Find where the given text appears and provide that cell's center as (x, y) coordinate. 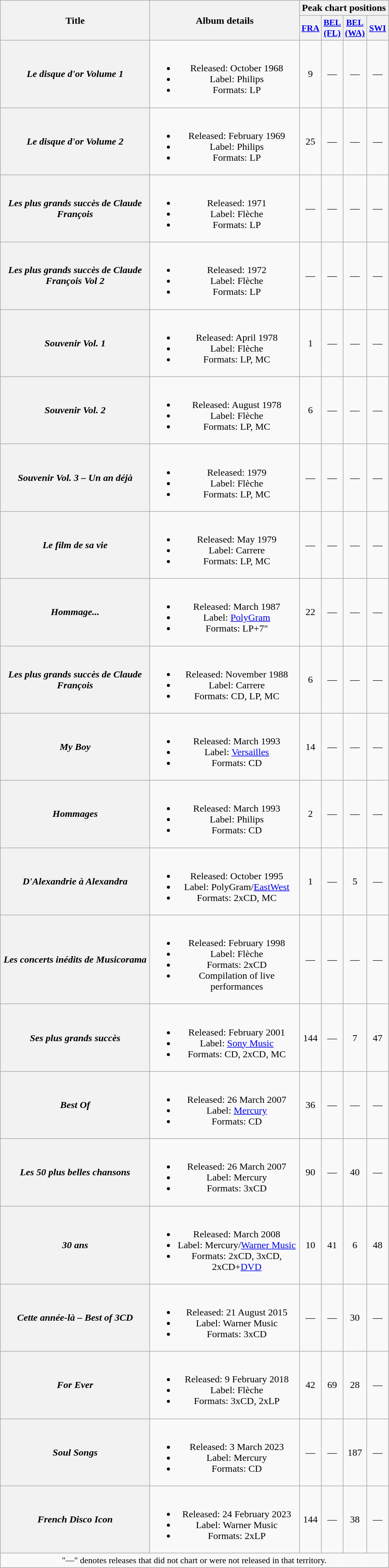
FRA (310, 28)
Soul Songs (75, 1452)
Released: 24 February 2023Label: Warner MusicFormats: 2xLP (225, 1519)
Hommages (75, 814)
Released: February 2001Label: Sony MusicFormats: CD, 2xCD, MC (225, 1038)
90 (310, 1172)
Released: March 1993Label: VersaillesFormats: CD (225, 747)
Released: November 1988Label: CarrereFormats: CD, LP, MC (225, 680)
"—" denotes releases that did not chart or were not released in that territory. (194, 1560)
Released: May 1979Label: CarrereFormats: LP, MC (225, 545)
7 (355, 1038)
Souvenir Vol. 3 – Un an déjà (75, 478)
Les concerts inédits de Musicorama (75, 959)
48 (377, 1245)
Released: 3 March 2023Label: MercuryFormats: CD (225, 1452)
Le film de sa vie (75, 545)
Released: March 1987Label: PolyGramFormats: LP+7" (225, 612)
Released: 1972Label: FlècheFormats: LP (225, 275)
42 (310, 1385)
Cette année-là – Best of 3CD (75, 1318)
47 (377, 1038)
Released: March 1993Label: PhilipsFormats: CD (225, 814)
Released: August 1978Label: FlècheFormats: LP, MC (225, 410)
D'Alexandrie à Alexandra (75, 881)
Souvenir Vol. 2 (75, 410)
9 (310, 74)
36 (310, 1105)
Best Of (75, 1105)
Les 50 plus belles chansons (75, 1172)
10 (310, 1245)
5 (355, 881)
69 (332, 1385)
Released: April 1978Label: FlècheFormats: LP, MC (225, 343)
Ses plus grands succès (75, 1038)
Released: October 1995Label: PolyGram/EastWestFormats: 2xCD, MC (225, 881)
41 (332, 1245)
My Boy (75, 747)
28 (355, 1385)
14 (310, 747)
SWI (377, 28)
Released: 26 March 2007Label: MercuryFormats: 3xCD (225, 1172)
40 (355, 1172)
Hommage... (75, 612)
Le disque d'or Volume 2 (75, 141)
BEL (FL) (332, 28)
25 (310, 141)
Souvenir Vol. 1 (75, 343)
2 (310, 814)
BEL (WA) (355, 28)
Released: 1979Label: FlècheFormats: LP, MC (225, 478)
30 ans (75, 1245)
187 (355, 1452)
Released: October 1968Label: PhilipsFormats: LP (225, 74)
Released: 26 March 2007Label: MercuryFormats: CD (225, 1105)
Released: 21 August 2015Label: Warner MusicFormats: 3xCD (225, 1318)
Le disque d'or Volume 1 (75, 74)
Peak chart positions (344, 8)
Title (75, 20)
French Disco Icon (75, 1519)
Released: February 1969Label: PhilipsFormats: LP (225, 141)
For Ever (75, 1385)
Released: March 2008Label: Mercury/Warner MusicFormats: 2xCD, 3xCD, 2xCD+DVD (225, 1245)
Les plus grands succès de Claude François Vol 2 (75, 275)
Album details (225, 20)
Released: February 1998Label: FlècheFormats: 2xCDCompilation of live performances (225, 959)
Released: 9 February 2018Label: FlècheFormats: 3xCD, 2xLP (225, 1385)
22 (310, 612)
30 (355, 1318)
Released: 1971Label: FlècheFormats: LP (225, 209)
38 (355, 1519)
